Locate the cell with the specified text and output its [x, y] center coordinate. 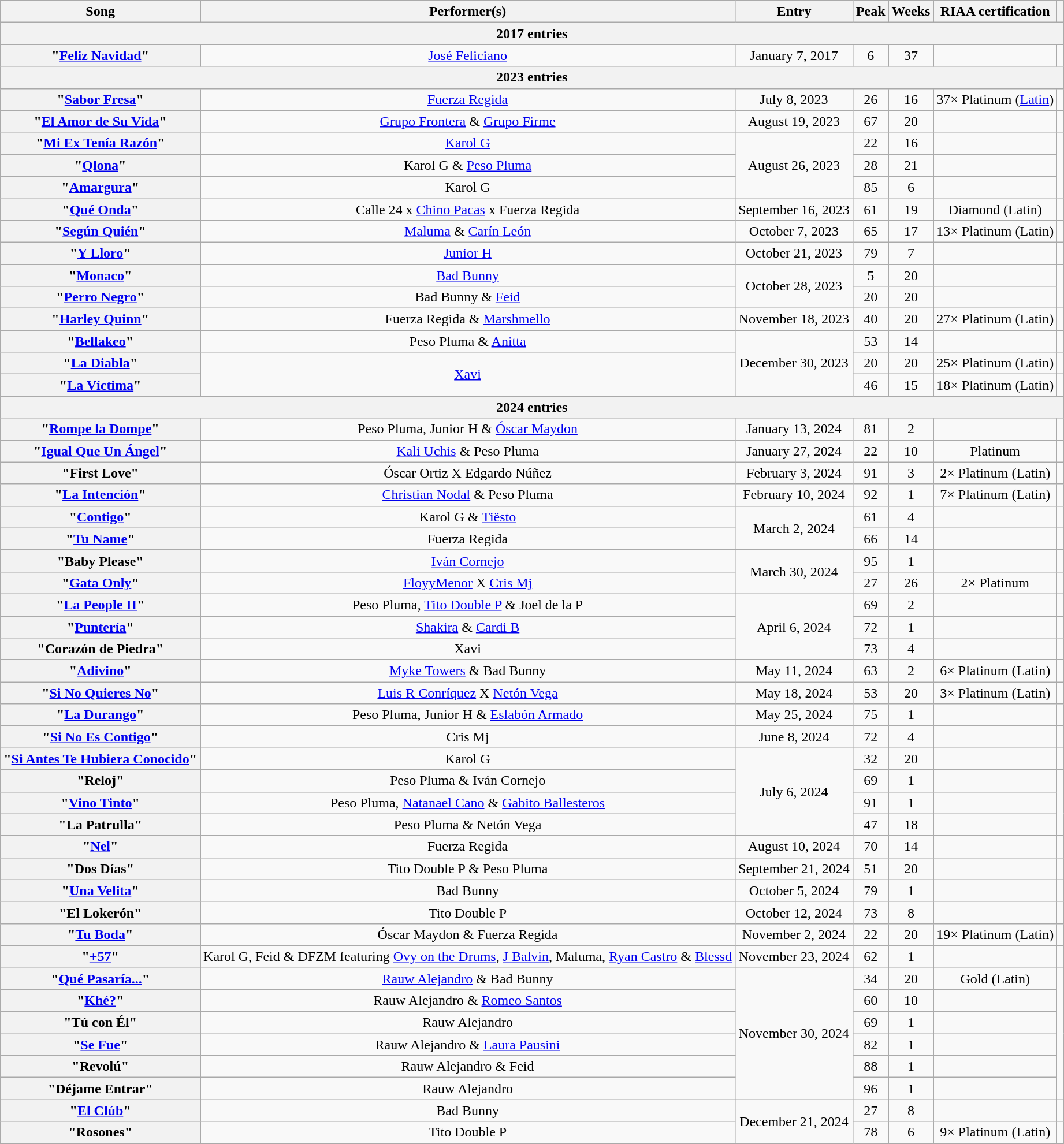
47 [870, 825]
"Según Quién" [101, 231]
Calle 24 x Chino Pacas x Fuerza Regida [468, 209]
65 [870, 231]
Rauw Alejandro & Romeo Santos [468, 1001]
"Igual Que Un Ángel" [101, 451]
October 7, 2023 [794, 231]
Song [101, 12]
"Sabor Fresa" [101, 99]
21 [911, 165]
78 [870, 1132]
"Qué Pasaría..." [101, 979]
7 [911, 253]
Rauw Alejandro & Feid [468, 1067]
Shakira & Cardi B [468, 627]
"El Lokerón" [101, 912]
Kali Uchis & Peso Pluma [468, 451]
Tito Double P & Peso Pluma [468, 869]
15 [911, 385]
82 [870, 1045]
"Si Antes Te Hubiera Conocido" [101, 759]
FloyyMenor X Cris Mj [468, 583]
81 [870, 429]
63 [870, 671]
November 30, 2024 [794, 1034]
Luis R Conríquez X Netón Vega [468, 693]
"Si No Quieres No" [101, 693]
18× Platinum (Latin) [995, 385]
51 [870, 869]
October 21, 2023 [794, 253]
"Bellakeo" [101, 341]
75 [870, 715]
November 18, 2023 [794, 319]
"Rompe la Dompe" [101, 429]
José Feliciano [468, 55]
2× Platinum (Latin) [995, 473]
August 19, 2023 [794, 121]
"Y Lloro" [101, 253]
Peso Pluma, Natanael Cano & Gabito Ballesteros [468, 803]
"Mi Ex Tenía Razón" [101, 143]
13× Platinum (Latin) [995, 231]
25× Platinum (Latin) [995, 363]
17 [911, 231]
95 [870, 561]
67 [870, 121]
Grupo Frontera & Grupo Firme [468, 121]
Óscar Ortiz X Edgardo Núñez [468, 473]
October 5, 2024 [794, 890]
"Adivino" [101, 671]
Maluma & Carín León [468, 231]
Gold (Latin) [995, 979]
3 [911, 473]
December 30, 2023 [794, 363]
Bad Bunny & Feid [468, 297]
"El Clúb" [101, 1111]
Peso Pluma, Junior H & Eslabón Armado [468, 715]
February 3, 2024 [794, 473]
Diamond (Latin) [995, 209]
2024 entries [532, 407]
"Dos Días" [101, 869]
July 6, 2024 [794, 792]
Peso Pluma, Junior H & Óscar Maydon [468, 429]
Peso Pluma, Tito Double P & Joel de la P [468, 605]
6× Platinum (Latin) [995, 671]
Karol G & Tiësto [468, 517]
5 [870, 275]
Junior H [468, 253]
"Gata Only" [101, 583]
27× Platinum (Latin) [995, 319]
"Tú con Él" [101, 1023]
"La Patrulla" [101, 825]
Óscar Maydon & Fuerza Regida [468, 934]
October 28, 2023 [794, 286]
January 13, 2024 [794, 429]
32 [870, 759]
2023 entries [532, 77]
"Reloj" [101, 781]
Fuerza Regida & Marshmello [468, 319]
"Khé?" [101, 1001]
40 [870, 319]
"Vino Tinto" [101, 803]
"Perro Negro" [101, 297]
19× Platinum (Latin) [995, 934]
70 [870, 847]
June 8, 2024 [794, 737]
March 30, 2024 [794, 572]
Rauw Alejandro & Bad Bunny [468, 979]
Weeks [911, 12]
"Tu Name" [101, 539]
May 11, 2024 [794, 671]
"Rosones" [101, 1132]
Karol G, Feid & DFZM featuring Ovy on the Drums, J Balvin, Maluma, Ryan Castro & Blessd [468, 956]
April 6, 2024 [794, 627]
28 [870, 165]
"La Diabla" [101, 363]
Entry [794, 12]
"Qlona" [101, 165]
"Nel" [101, 847]
"Amargura" [101, 187]
"Puntería" [101, 627]
"+57" [101, 956]
2017 entries [532, 33]
"Una Velita" [101, 890]
September 21, 2024 [794, 869]
"Corazón de Piedra" [101, 649]
Myke Towers & Bad Bunny [468, 671]
March 2, 2024 [794, 528]
9× Platinum (Latin) [995, 1132]
Iván Cornejo [468, 561]
"Contigo" [101, 517]
January 27, 2024 [794, 451]
37× Platinum (Latin) [995, 99]
Peso Pluma & Netón Vega [468, 825]
Rauw Alejandro & Laura Pausini [468, 1045]
"Se Fue" [101, 1045]
"Revolú" [101, 1067]
"Baby Please" [101, 561]
46 [870, 385]
RIAA certification [995, 12]
3× Platinum (Latin) [995, 693]
18 [911, 825]
"Si No Es Contigo" [101, 737]
Performer(s) [468, 12]
60 [870, 1001]
August 26, 2023 [794, 165]
37 [911, 55]
July 8, 2023 [794, 99]
August 10, 2024 [794, 847]
Peso Pluma & Iván Cornejo [468, 781]
"First Love" [101, 473]
85 [870, 187]
Peak [870, 12]
"El Amor de Su Vida" [101, 121]
"La Víctima" [101, 385]
"Déjame Entrar" [101, 1089]
October 12, 2024 [794, 912]
January 7, 2017 [794, 55]
November 2, 2024 [794, 934]
Christian Nodal & Peso Pluma [468, 495]
62 [870, 956]
"Tu Boda" [101, 934]
Peso Pluma & Anitta [468, 341]
34 [870, 979]
19 [911, 209]
Platinum [995, 451]
"La Durango" [101, 715]
66 [870, 539]
7× Platinum (Latin) [995, 495]
"La People II" [101, 605]
Cris Mj [468, 737]
December 21, 2024 [794, 1121]
"Feliz Navidad" [101, 55]
92 [870, 495]
September 16, 2023 [794, 209]
"Qué Onda" [101, 209]
May 18, 2024 [794, 693]
"Monaco" [101, 275]
November 23, 2024 [794, 956]
"La Intención" [101, 495]
96 [870, 1089]
Karol G & Peso Pluma [468, 165]
"Harley Quinn" [101, 319]
May 25, 2024 [794, 715]
February 10, 2024 [794, 495]
2× Platinum [995, 583]
88 [870, 1067]
